Detect which cell encompasses the target text, then output its (x, y) center coordinate. 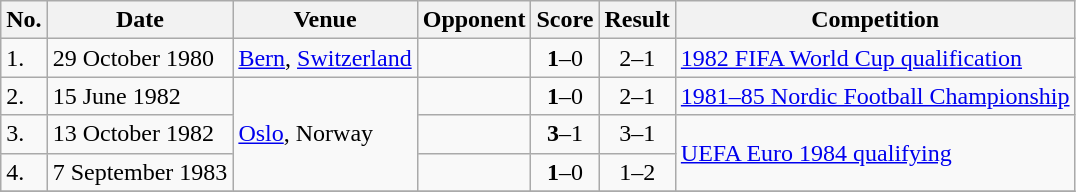
Result (637, 20)
1981–85 Nordic Football Championship (875, 96)
No. (24, 20)
1. (24, 58)
Bern, Switzerland (325, 58)
1–2 (637, 172)
29 October 1980 (140, 58)
Score (565, 20)
13 October 1982 (140, 134)
3. (24, 134)
Opponent (474, 20)
7 September 1983 (140, 172)
UEFA Euro 1984 qualifying (875, 153)
Date (140, 20)
Competition (875, 20)
2. (24, 96)
1982 FIFA World Cup qualification (875, 58)
Oslo, Norway (325, 134)
Venue (325, 20)
4. (24, 172)
15 June 1982 (140, 96)
